Pinpoint the cell where the given text exists, returning its (x, y) midpoint coordinate. 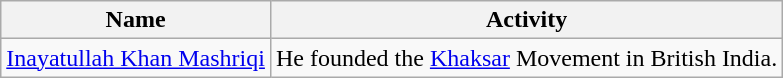
Inayatullah Khan Mashriqi (136, 58)
He founded the Khaksar Movement in British India. (526, 58)
Name (136, 20)
Activity (526, 20)
